Determine the (X, Y) coordinate at the center of the cell enclosing the given text.  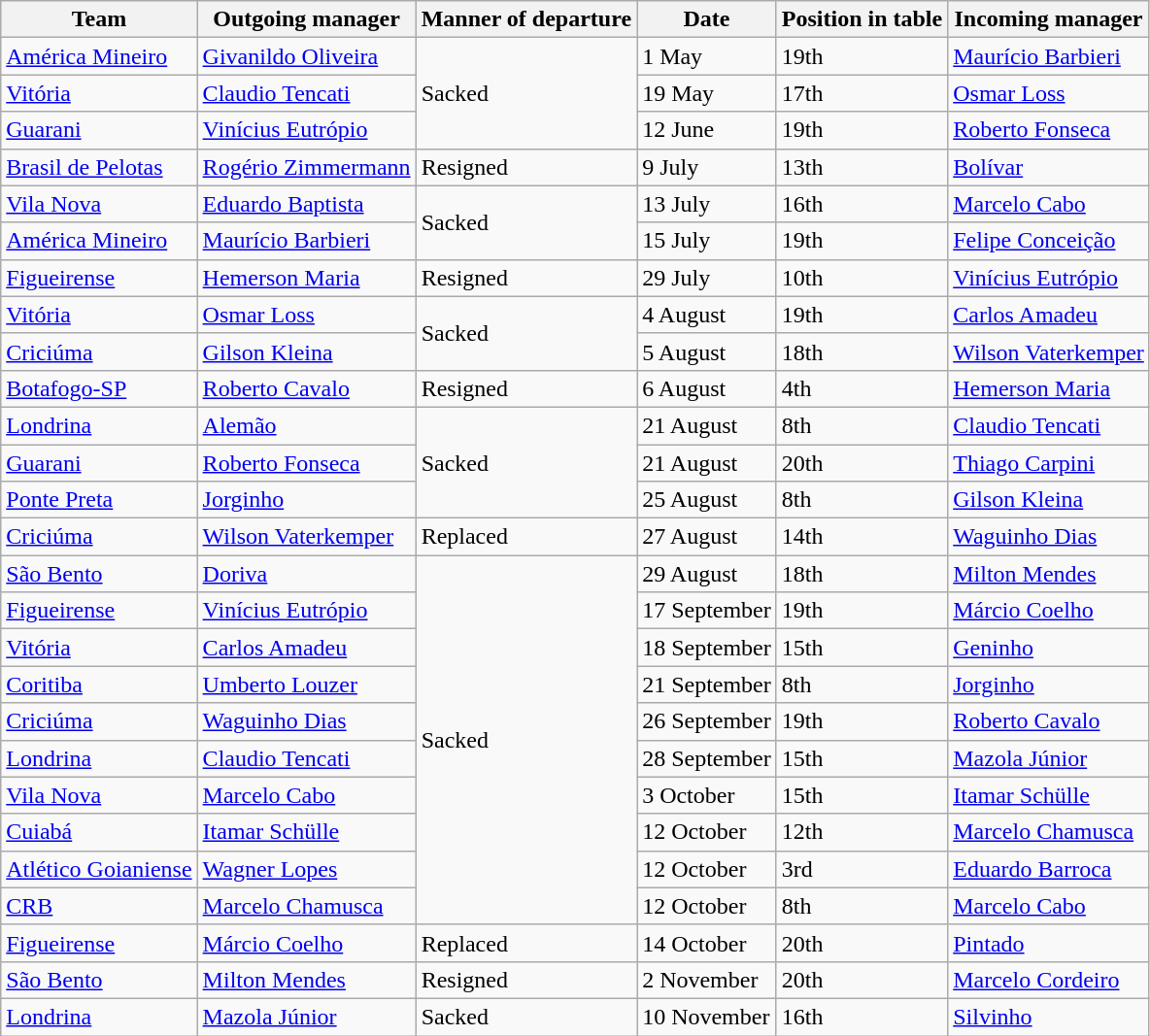
Incoming manager (1049, 19)
29 August (707, 574)
28 September (707, 758)
4 August (707, 315)
Atlético Goianiense (99, 869)
3 October (707, 795)
25 August (707, 500)
Alemão (307, 425)
1 May (707, 56)
Eduardo Baptista (307, 204)
13th (862, 167)
Team (99, 19)
17th (862, 93)
Position in table (862, 19)
Silvinho (1049, 1017)
9 July (707, 167)
Geninho (1049, 648)
10th (862, 278)
15 July (707, 241)
Ponte Preta (99, 500)
Date (707, 19)
Thiago Carpini (1049, 463)
10 November (707, 1017)
Outgoing manager (307, 19)
Brasil de Pelotas (99, 167)
Givanildo Oliveira (307, 56)
14 October (707, 943)
3rd (862, 869)
Felipe Conceição (1049, 241)
21 September (707, 685)
6 August (707, 388)
14th (862, 537)
5 August (707, 351)
2 November (707, 980)
29 July (707, 278)
12th (862, 832)
Marcelo Cordeiro (1049, 980)
Manner of departure (526, 19)
Botafogo-SP (99, 388)
27 August (707, 537)
17 September (707, 611)
Wagner Lopes (307, 869)
Doriva (307, 574)
19 May (707, 93)
26 September (707, 721)
Bolívar (1049, 167)
Pintado (1049, 943)
Cuiabá (99, 832)
13 July (707, 204)
Rogério Zimmermann (307, 167)
Umberto Louzer (307, 685)
Coritiba (99, 685)
18 September (707, 648)
Eduardo Barroca (1049, 869)
CRB (99, 906)
12 June (707, 130)
4th (862, 388)
